Extract the (X, Y) coordinate from the center of the cell holding the provided text.  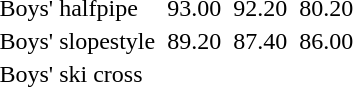
87.40 (260, 41)
89.20 (194, 41)
